Return [X, Y] of the center of cell containing provided text 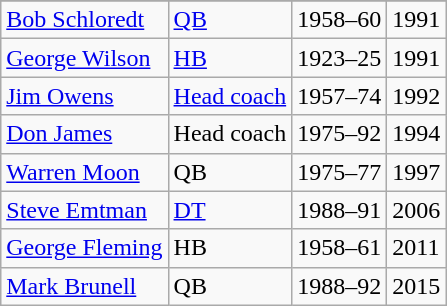
2011 [416, 248]
DT [230, 210]
Mark Brunell [84, 286]
Jim Owens [84, 96]
George Fleming [84, 248]
1994 [416, 134]
1988–91 [340, 210]
1997 [416, 172]
Don James [84, 134]
Steve Emtman [84, 210]
1988–92 [340, 286]
Warren Moon [84, 172]
Bob Schloredt [84, 20]
1975–92 [340, 134]
1992 [416, 96]
1975–77 [340, 172]
1958–61 [340, 248]
1958–60 [340, 20]
George Wilson [84, 58]
2015 [416, 286]
1957–74 [340, 96]
2006 [416, 210]
1923–25 [340, 58]
